Locate the cell with the specified text and output its [X, Y] center coordinate. 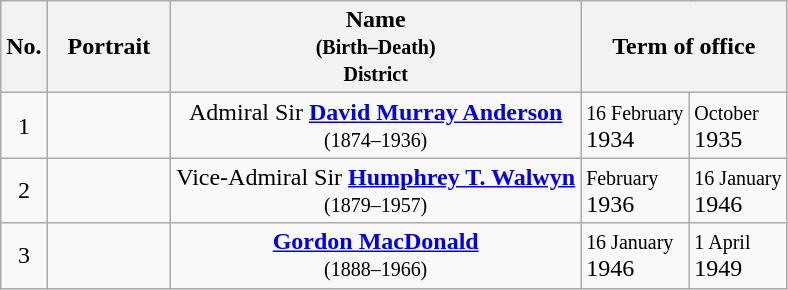
Portrait [109, 47]
16 February1934 [635, 126]
February1936 [635, 190]
1 [24, 126]
October1935 [738, 126]
Gordon MacDonald(1888–1966) [376, 256]
Admiral Sir David Murray Anderson(1874–1936) [376, 126]
Vice-Admiral Sir Humphrey T. Walwyn(1879–1957) [376, 190]
2 [24, 190]
Name(Birth–Death)District [376, 47]
1 April1949 [738, 256]
No. [24, 47]
Term of office [684, 47]
3 [24, 256]
